Scan for the cell matching the given text and deliver its [X, Y] coordinate at center. 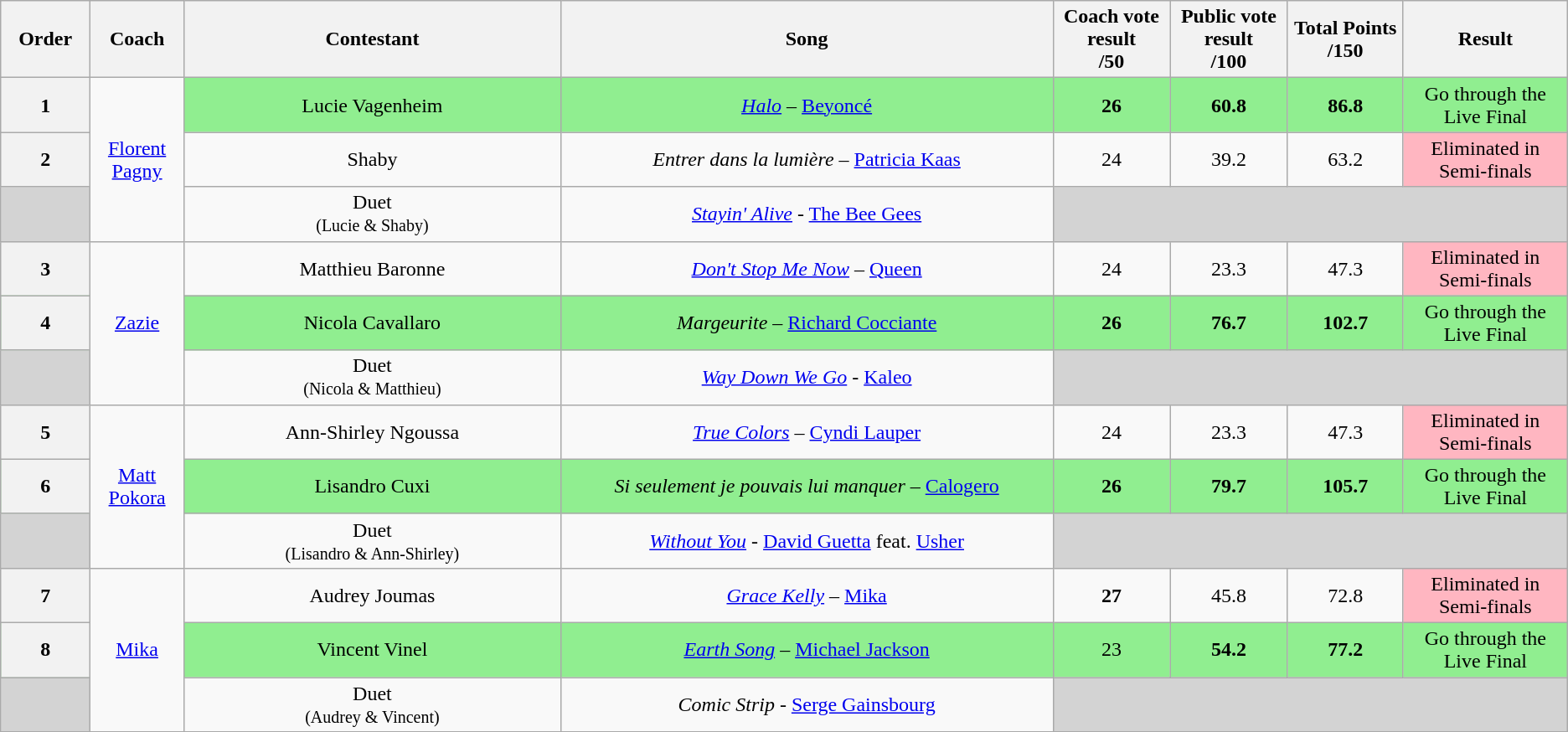
Order [45, 39]
72.8 [1345, 595]
Way Down We Go - Kaleo [807, 377]
27 [1112, 595]
Total Points /150 [1345, 39]
Contestant [373, 39]
6 [45, 486]
5 [45, 432]
Stayin' Alive - The Bee Gees [807, 214]
Don't Stop Me Now – Queen [807, 268]
Public vote result /100 [1229, 39]
Matt Pokora [137, 486]
Florent Pagny [137, 159]
Grace Kelly – Mika [807, 595]
Lisandro Cuxi [373, 486]
Halo – Beyoncé [807, 106]
Mika [137, 650]
2 [45, 159]
Earth Song – Michael Jackson [807, 650]
Comic Strip - Serge Gainsbourg [807, 704]
79.7 [1229, 486]
45.8 [1229, 595]
Duet(Nicola & Matthieu) [373, 377]
102.7 [1345, 323]
1 [45, 106]
Si seulement je pouvais lui manquer – Calogero [807, 486]
Ann-Shirley Ngoussa [373, 432]
Vincent Vinel [373, 650]
4 [45, 323]
60.8 [1229, 106]
105.7 [1345, 486]
23 [1112, 650]
Duet(Audrey & Vincent) [373, 704]
Shaby [373, 159]
Result [1485, 39]
77.2 [1345, 650]
Without You - David Guetta feat. Usher [807, 541]
Coach vote result /50 [1112, 39]
76.7 [1229, 323]
Song [807, 39]
True Colors – Cyndi Lauper [807, 432]
Duet(Lucie & Shaby) [373, 214]
8 [45, 650]
Audrey Joumas [373, 595]
Duet(Lisandro & Ann-Shirley) [373, 541]
3 [45, 268]
54.2 [1229, 650]
Margeurite – Richard Cocciante [807, 323]
Zazie [137, 323]
63.2 [1345, 159]
39.2 [1229, 159]
7 [45, 595]
Matthieu Baronne [373, 268]
Entrer dans la lumière – Patricia Kaas [807, 159]
Nicola Cavallaro [373, 323]
86.8 [1345, 106]
Lucie Vagenheim [373, 106]
Coach [137, 39]
